Search for the cell housing the specified text and yield its (x, y) center coordinate. 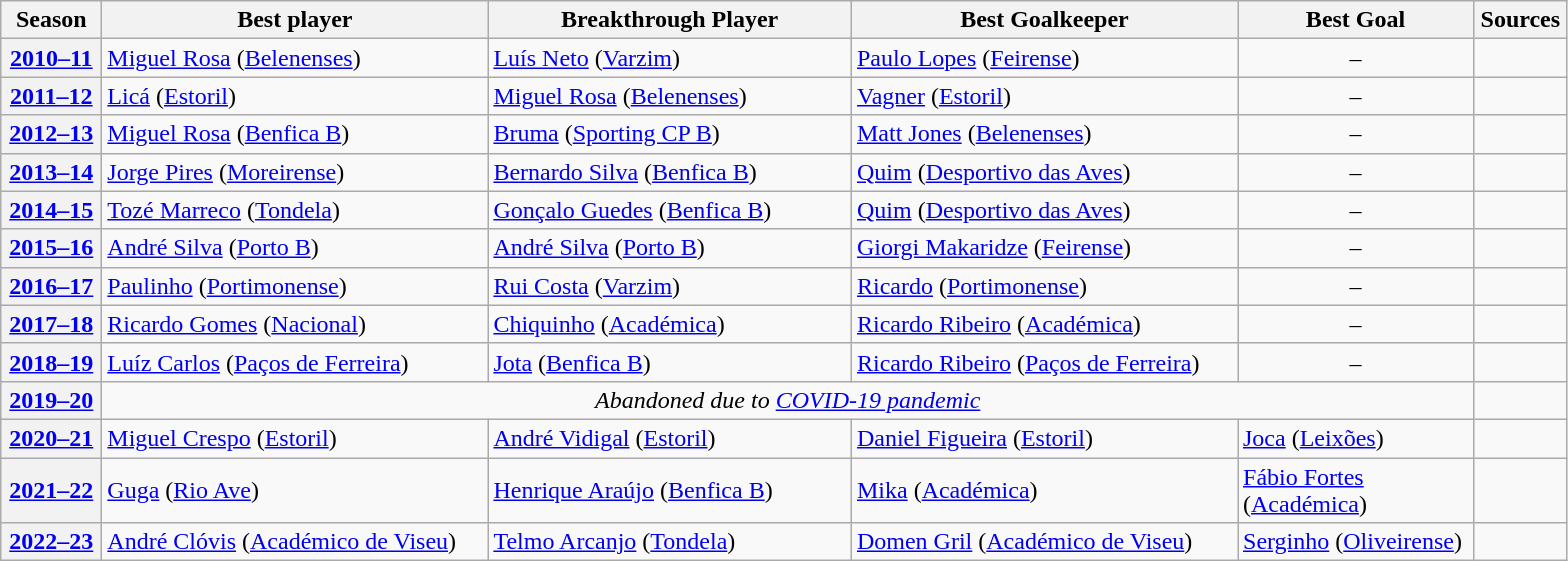
2017–18 (52, 324)
André Clóvis (Académico de Viseu) (295, 542)
Best player (295, 20)
Matt Jones (Belenenses) (1044, 134)
Bruma (Sporting CP B) (670, 134)
Abandoned due to COVID-19 pandemic (788, 400)
Rui Costa (Varzim) (670, 286)
Fábio Fortes (Académica) (1356, 490)
Breakthrough Player (670, 20)
Giorgi Makaridze (Feirense) (1044, 248)
Serginho (Oliveirense) (1356, 542)
2022–23 (52, 542)
Domen Gril (Académico de Viseu) (1044, 542)
2011–12 (52, 96)
Sources (1521, 20)
André Vidigal (Estoril) (670, 438)
2013–14 (52, 172)
Paulo Lopes (Feirense) (1044, 58)
Jota (Benfica B) (670, 362)
Bernardo Silva (Benfica B) (670, 172)
Tozé Marreco (Tondela) (295, 210)
Henrique Araújo (Benfica B) (670, 490)
Guga (Rio Ave) (295, 490)
Ricardo Ribeiro (Paços de Ferreira) (1044, 362)
2019–20 (52, 400)
Vagner (Estoril) (1044, 96)
Ricardo (Portimonense) (1044, 286)
Miguel Rosa (Benfica B) (295, 134)
Chiquinho (Académica) (670, 324)
Paulinho (Portimonense) (295, 286)
2015–16 (52, 248)
Season (52, 20)
Ricardo Gomes (Nacional) (295, 324)
Gonçalo Guedes (Benfica B) (670, 210)
2014–15 (52, 210)
2016–17 (52, 286)
Telmo Arcanjo (Tondela) (670, 542)
2010–11 (52, 58)
Best Goal (1356, 20)
Ricardo Ribeiro (Académica) (1044, 324)
Jorge Pires (Moreirense) (295, 172)
2018–19 (52, 362)
Mika (Académica) (1044, 490)
2012–13 (52, 134)
Joca (Leixões) (1356, 438)
2020–21 (52, 438)
Luíz Carlos (Paços de Ferreira) (295, 362)
Best Goalkeeper (1044, 20)
2021–22 (52, 490)
Licá (Estoril) (295, 96)
Luís Neto (Varzim) (670, 58)
Daniel Figueira (Estoril) (1044, 438)
Miguel Crespo (Estoril) (295, 438)
